Extract the [X, Y] coordinate from the center of the cell holding the provided text.  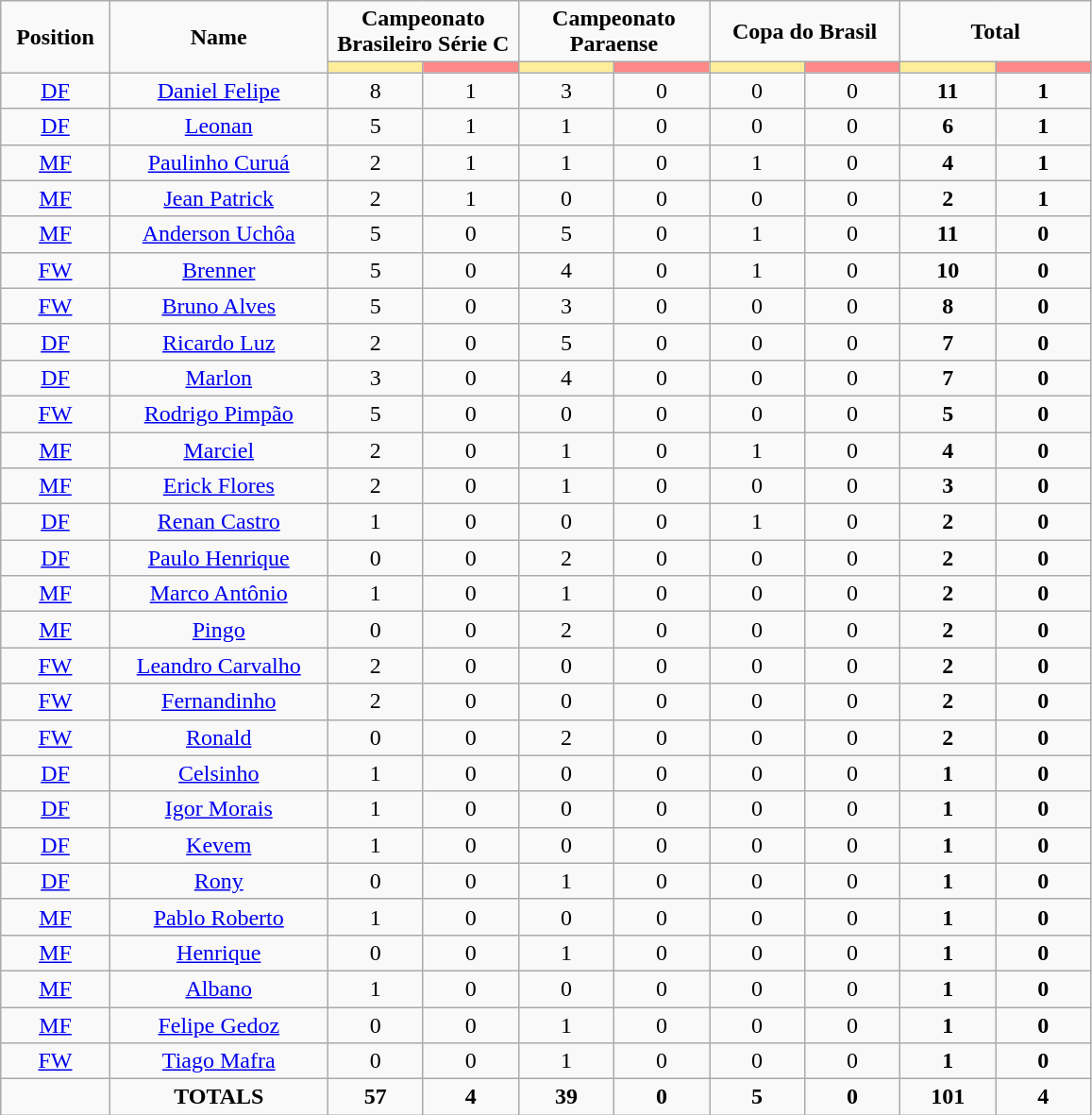
Ronald [219, 737]
Anderson Uchôa [219, 234]
Rony [219, 881]
Leonan [219, 127]
Rodrigo Pimpão [219, 414]
Name [219, 37]
Brenner [219, 270]
Kevem [219, 845]
Ricardo Luz [219, 342]
57 [376, 1097]
Erick Flores [219, 486]
Campeonato Paraense [613, 32]
Copa do Brasil [805, 32]
Renan Castro [219, 522]
Daniel Felipe [219, 91]
Igor Morais [219, 809]
Jean Patrick [219, 198]
Fernandinho [219, 701]
Position [56, 37]
6 [948, 127]
Felipe Gedoz [219, 1024]
Pingo [219, 630]
Celsinho [219, 773]
Marciel [219, 450]
Tiago Mafra [219, 1061]
39 [566, 1097]
Campeonato Brasileiro Série C [423, 32]
Bruno Alves [219, 306]
101 [948, 1097]
Paulinho Curuá [219, 162]
TOTALS [219, 1097]
Pablo Roberto [219, 917]
Marlon [219, 378]
Henrique [219, 953]
10 [948, 270]
Leandro Carvalho [219, 666]
Marco Antônio [219, 594]
Total [996, 32]
Albano [219, 988]
Paulo Henrique [219, 558]
